Locate the cell with the specified text and output its (x, y) center coordinate. 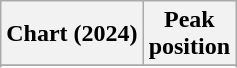
Chart (2024) (72, 34)
Peakposition (189, 34)
